Return (x, y) of the center of cell containing provided text 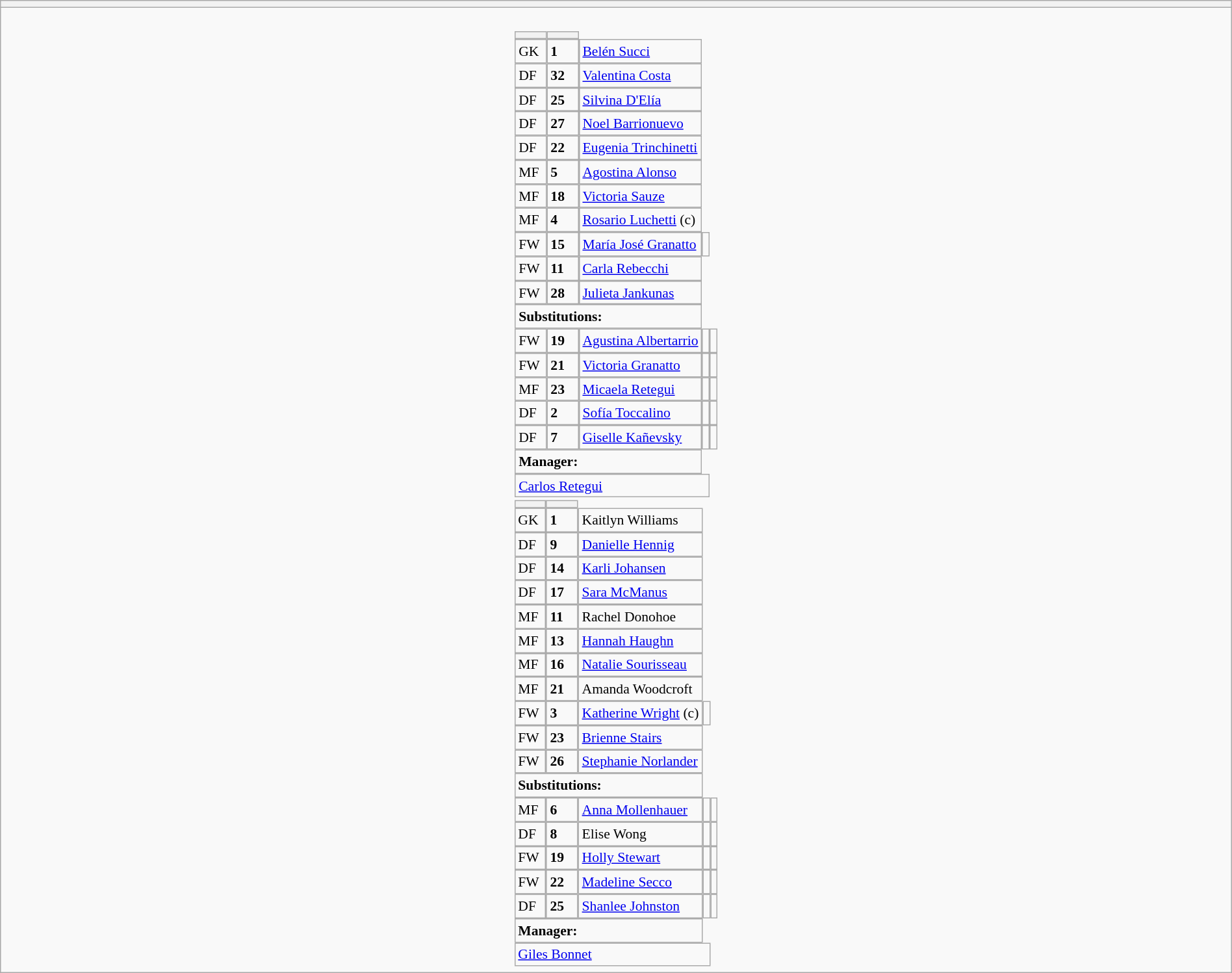
Elise Wong (641, 833)
7 (563, 437)
Julieta Jankunas (641, 292)
Anna Mollenhauer (641, 810)
Madeline Secco (641, 881)
32 (563, 75)
Rosario Luchetti (c) (641, 220)
Stephanie Norlander (641, 762)
5 (563, 172)
Danielle Hennig (641, 545)
Amanda Woodcroft (641, 689)
16 (563, 664)
Carlos Retegui (612, 486)
3 (563, 714)
Valentina Costa (641, 75)
4 (563, 220)
Micaela Retegui (641, 389)
Silvina D'Elía (641, 100)
Shanlee Johnston (641, 906)
Victoria Sauze (641, 196)
Belén Succi (641, 51)
26 (563, 762)
Agustina Albertarrio (641, 341)
Rachel Donohoe (641, 616)
Holly Stewart (641, 858)
8 (563, 833)
14 (563, 568)
Katherine Wright (c) (641, 714)
9 (563, 545)
Sofía Toccalino (641, 413)
Natalie Sourisseau (641, 664)
15 (563, 244)
Brienne Stairs (641, 737)
Karli Johansen (641, 568)
Giles Bonnet (612, 954)
Noel Barrionuevo (641, 123)
Sara McManus (641, 593)
Agostina Alonso (641, 172)
13 (563, 641)
6 (563, 810)
18 (563, 196)
María José Granatto (641, 244)
Carla Rebecchi (641, 268)
Hannah Haughn (641, 641)
2 (563, 413)
Victoria Granatto (641, 365)
27 (563, 123)
17 (563, 593)
Eugenia Trinchinetti (641, 148)
28 (563, 292)
Kaitlyn Williams (641, 520)
Giselle Kañevsky (641, 437)
